Capture the cell that displays the provided text and extract its (X, Y) central coordinate. 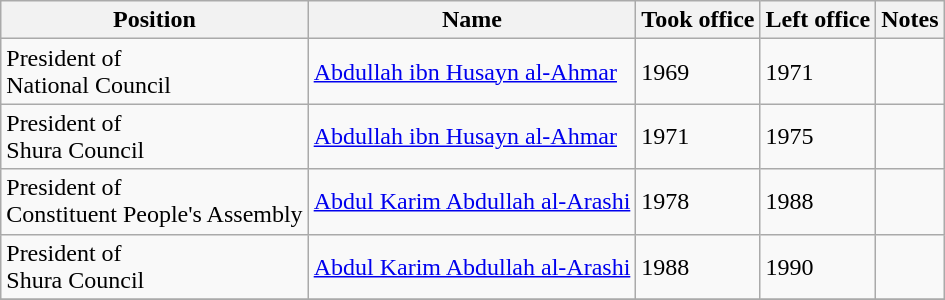
1990 (818, 266)
1975 (818, 136)
Name (472, 20)
Left office (818, 20)
Position (154, 20)
President ofNational Council (154, 72)
Took office (698, 20)
Notes (910, 20)
1978 (698, 202)
President ofConstituent People's Assembly (154, 202)
1969 (698, 72)
